Provide the [x, y] coordinate of the cell's center where the given text is located.  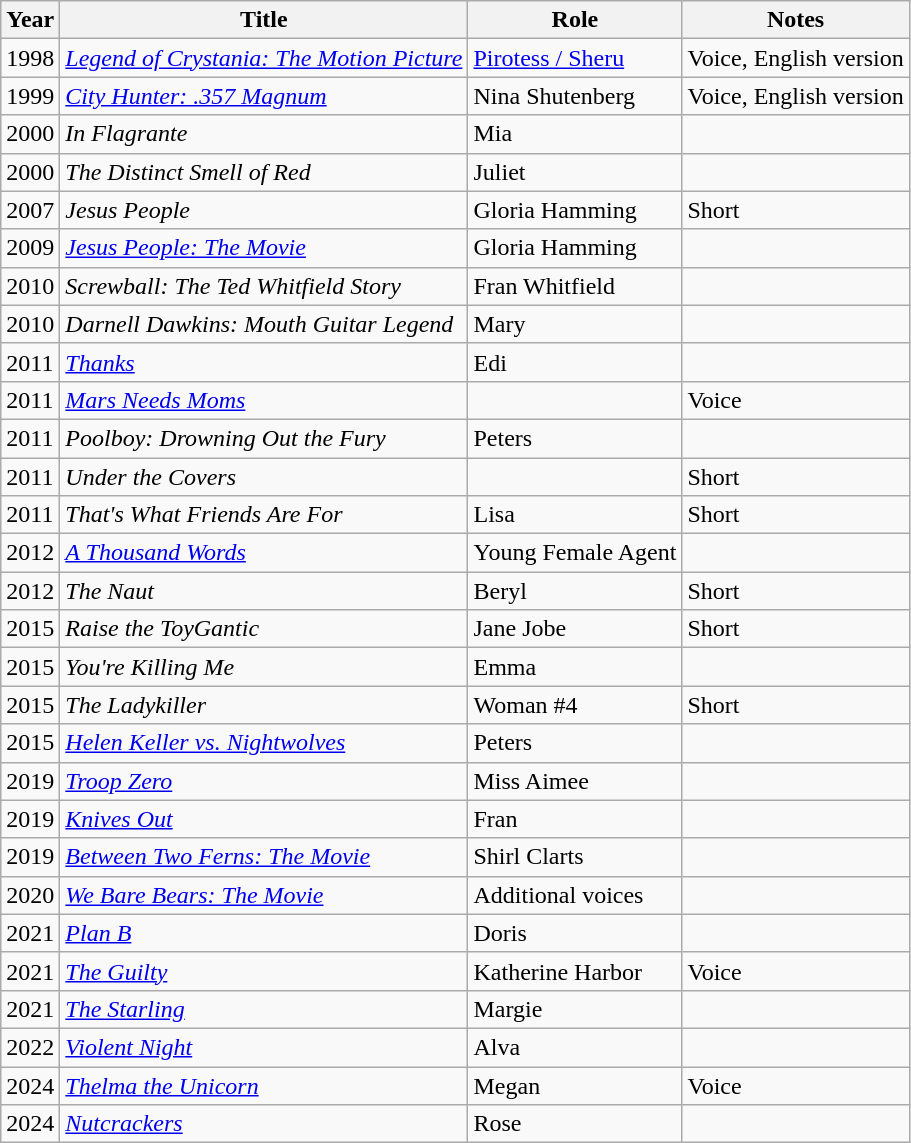
2022 [30, 1047]
Plan B [264, 933]
1999 [30, 96]
City Hunter: .357 Magnum [264, 96]
Fran Whitfield [575, 286]
Between Two Ferns: The Movie [264, 857]
Helen Keller vs. Nightwolves [264, 743]
Raise the ToyGantic [264, 629]
Mary [575, 324]
Katherine Harbor [575, 971]
Alva [575, 1047]
Megan [575, 1085]
Juliet [575, 172]
Poolboy: Drowning Out the Fury [264, 438]
You're Killing Me [264, 667]
Edi [575, 362]
The Starling [264, 1009]
Emma [575, 667]
The Distinct Smell of Red [264, 172]
Shirl Clarts [575, 857]
Legend of Crystania: The Motion Picture [264, 58]
That's What Friends Are For [264, 515]
Troop Zero [264, 781]
Rose [575, 1124]
2007 [30, 210]
1998 [30, 58]
Margie [575, 1009]
Thelma the Unicorn [264, 1085]
Doris [575, 933]
Mars Needs Moms [264, 400]
Woman #4 [575, 705]
Role [575, 20]
2020 [30, 895]
Jesus People: The Movie [264, 248]
Nutcrackers [264, 1124]
Jesus People [264, 210]
Mia [575, 134]
Knives Out [264, 819]
Additional voices [575, 895]
Violent Night [264, 1047]
Under the Covers [264, 477]
Pirotess / Sheru [575, 58]
Notes [796, 20]
A Thousand Words [264, 553]
Year [30, 20]
Young Female Agent [575, 553]
2009 [30, 248]
The Naut [264, 591]
Miss Aimee [575, 781]
Beryl [575, 591]
In Flagrante [264, 134]
The Ladykiller [264, 705]
Darnell Dawkins: Mouth Guitar Legend [264, 324]
The Guilty [264, 971]
Fran [575, 819]
Title [264, 20]
Screwball: The Ted Whitfield Story [264, 286]
Lisa [575, 515]
We Bare Bears: The Movie [264, 895]
Nina Shutenberg [575, 96]
Thanks [264, 362]
Jane Jobe [575, 629]
